Determine the (x, y) coordinate at the center of the cell enclosing the given text.  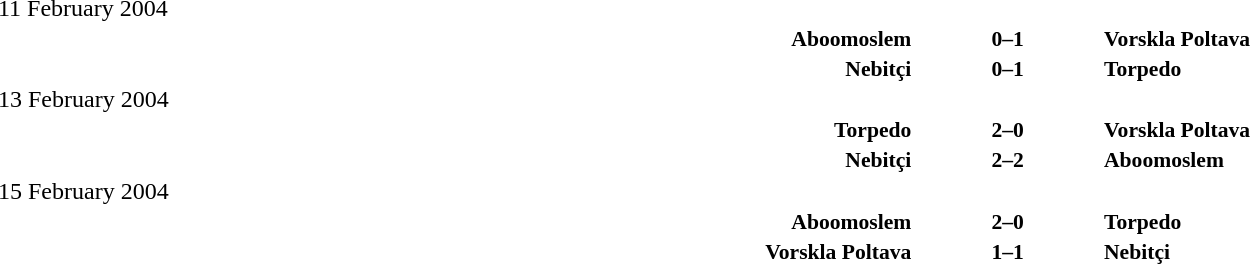
2–2 (1008, 160)
